Detect which cell encompasses the target text, then output its [X, Y] center coordinate. 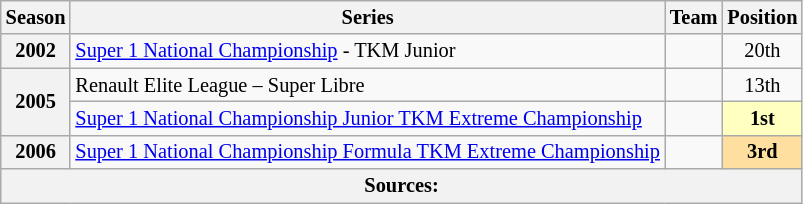
Super 1 National Championship - TKM Junior [367, 51]
Team [694, 17]
3rd [762, 152]
Series [367, 17]
2005 [36, 102]
Super 1 National Championship Formula TKM Extreme Championship [367, 152]
20th [762, 51]
13th [762, 85]
Position [762, 17]
2006 [36, 152]
1st [762, 118]
2002 [36, 51]
Sources: [402, 186]
Renault Elite League – Super Libre [367, 85]
Super 1 National Championship Junior TKM Extreme Championship [367, 118]
Season [36, 17]
